Pinpoint the cell where the given text exists, returning its (X, Y) midpoint coordinate. 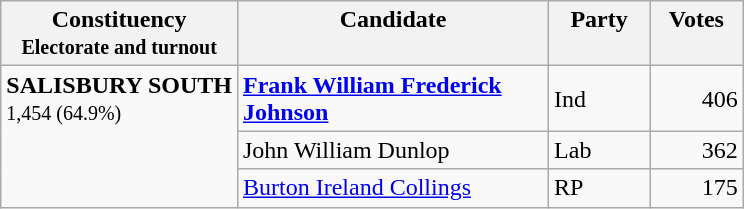
Burton Ireland Collings (392, 188)
Votes (697, 34)
175 (697, 188)
ConstituencyElectorate and turnout (120, 34)
Candidate (392, 34)
362 (697, 150)
Ind (600, 98)
Frank William Frederick Johnson (392, 98)
Party (600, 34)
RP (600, 188)
SALISBURY SOUTH1,454 (64.9%) (120, 136)
John William Dunlop (392, 150)
406 (697, 98)
Lab (600, 150)
